Find where the given text appears and provide that cell's center as (x, y) coordinate. 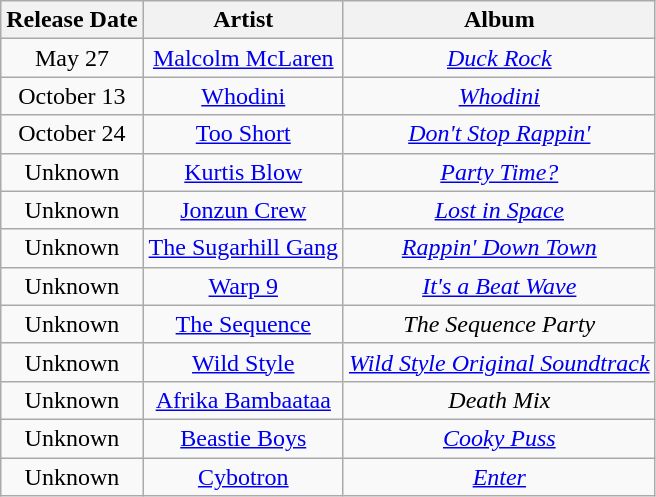
Warp 9 (243, 286)
Cybotron (243, 477)
October 24 (72, 134)
The Sequence Party (499, 324)
October 13 (72, 96)
May 27 (72, 58)
Artist (243, 20)
Too Short (243, 134)
Don't Stop Rappin' (499, 134)
Wild Style Original Soundtrack (499, 362)
The Sugarhill Gang (243, 248)
Malcolm McLaren (243, 58)
Jonzun Crew (243, 210)
Afrika Bambaataa (243, 400)
It's a Beat Wave (499, 286)
The Sequence (243, 324)
Enter (499, 477)
Release Date (72, 20)
Lost in Space (499, 210)
Album (499, 20)
Kurtis Blow (243, 172)
Beastie Boys (243, 438)
Wild Style (243, 362)
Party Time? (499, 172)
Cooky Puss (499, 438)
Rappin' Down Town (499, 248)
Duck Rock (499, 58)
Death Mix (499, 400)
